Detect which cell encompasses the target text, then output its [X, Y] center coordinate. 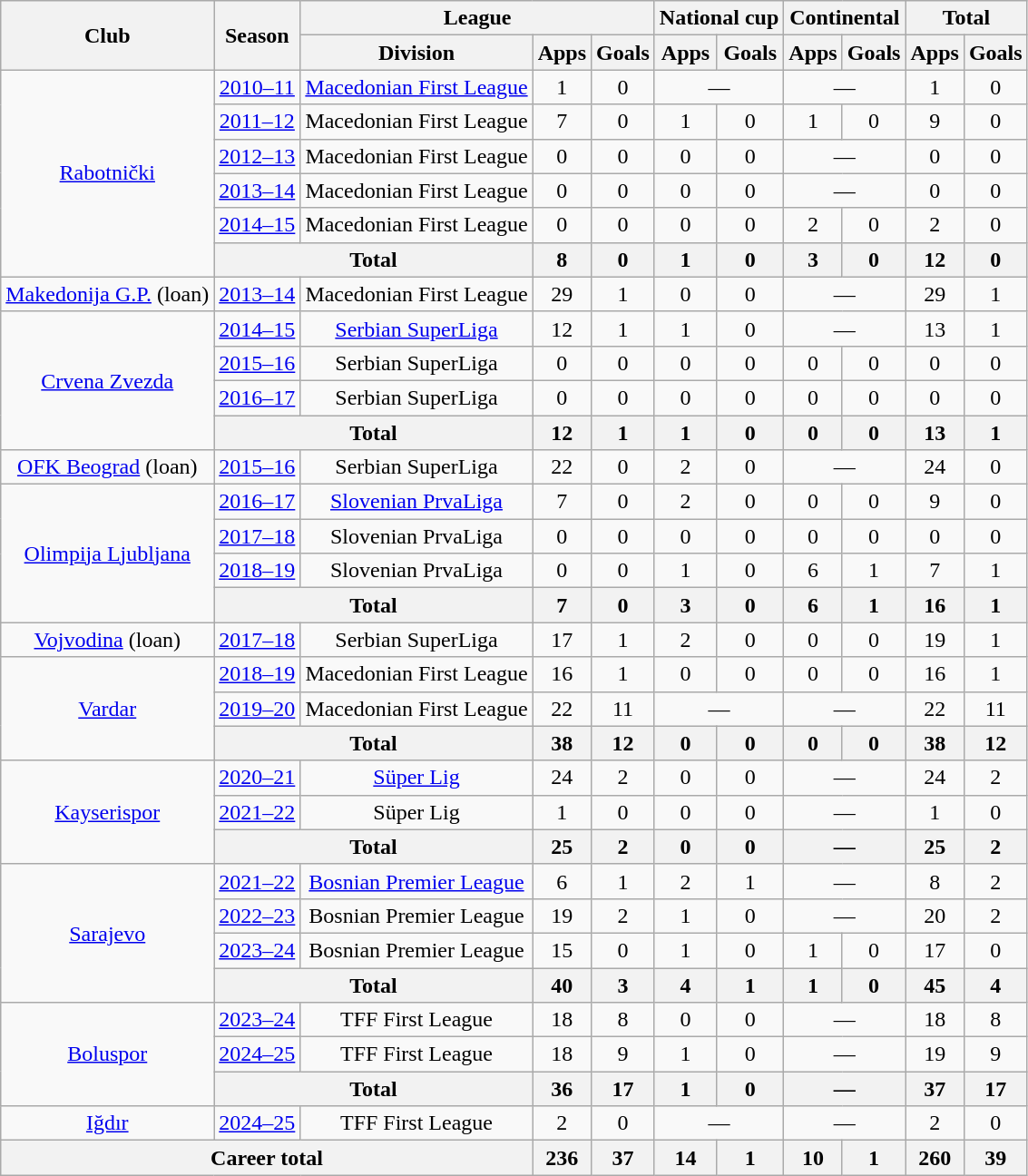
10 [813, 1158]
Division [416, 53]
2019–20 [258, 709]
Sarajevo [107, 933]
40 [562, 985]
260 [935, 1158]
36 [562, 1089]
Makedonija G.P. (loan) [107, 294]
Olimpija Ljubljana [107, 554]
14 [685, 1158]
2020–21 [258, 778]
2012–13 [258, 156]
Iğdır [107, 1123]
National cup [719, 18]
2011–12 [258, 122]
Vardar [107, 709]
15 [562, 950]
Rabotnički [107, 173]
Vojvodina (loan) [107, 640]
Season [258, 35]
Crvena Zvezda [107, 380]
20 [935, 916]
236 [562, 1158]
OFK Beograd (loan) [107, 467]
Kayserispor [107, 812]
2010–11 [258, 87]
Career total [267, 1158]
League [477, 18]
Club [107, 35]
Continental [845, 18]
Boluspor [107, 1054]
45 [935, 985]
2022–23 [258, 916]
39 [995, 1158]
